Locate the cell with the specified text and output its [X, Y] center coordinate. 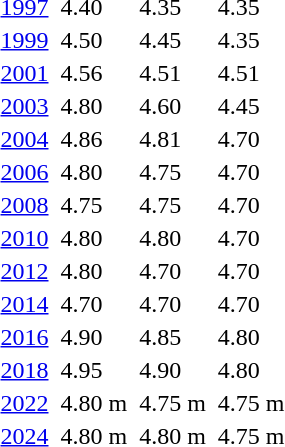
4.95 [94, 370]
4.80 m [94, 403]
4.45 [173, 40]
4.60 [173, 106]
4.81 [173, 139]
4.56 [94, 73]
4.75 m [173, 403]
4.85 [173, 337]
4.51 [173, 73]
4.86 [94, 139]
4.50 [94, 40]
